Identify which cell holds the provided text, then report its (x, y) central coordinate. 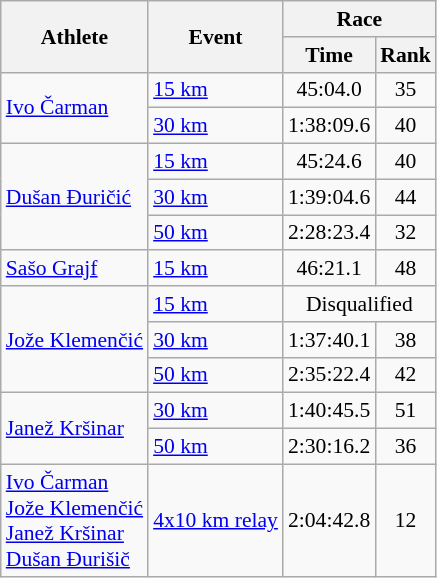
Event (216, 36)
Athlete (74, 36)
4x10 km relay (216, 520)
Disqualified (360, 304)
Ivo Čarman (74, 108)
Race (360, 19)
Ivo Čarman Jože Klemenčić Janež Kršinar Dušan Đurišič (74, 520)
1:40:45.5 (329, 411)
Janež Kršinar (74, 428)
45:24.6 (329, 162)
32 (406, 233)
Jože Klemenčić (74, 340)
1:39:04.6 (329, 197)
2:30:16.2 (329, 447)
45:04.0 (329, 90)
Time (329, 55)
46:21.1 (329, 269)
42 (406, 375)
12 (406, 520)
38 (406, 340)
2:04:42.8 (329, 520)
2:35:22.4 (329, 375)
36 (406, 447)
48 (406, 269)
51 (406, 411)
2:28:23.4 (329, 233)
35 (406, 90)
44 (406, 197)
1:37:40.1 (329, 340)
Dušan Ðuričić (74, 198)
Sašo Grajf (74, 269)
1:38:09.6 (329, 126)
Rank (406, 55)
